Provide the [x, y] coordinate of the cell's center where the given text is located.  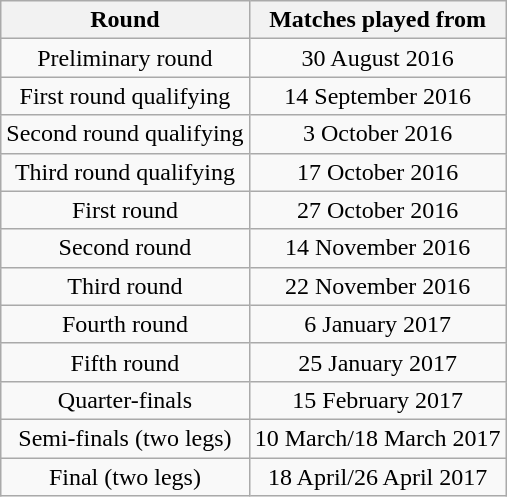
14 September 2016 [378, 96]
Preliminary round [125, 58]
15 February 2017 [378, 400]
First round [125, 210]
Third round [125, 286]
Matches played from [378, 20]
Second round [125, 248]
Quarter-finals [125, 400]
Third round qualifying [125, 172]
Final (two legs) [125, 477]
17 October 2016 [378, 172]
22 November 2016 [378, 286]
Round [125, 20]
Fifth round [125, 362]
30 August 2016 [378, 58]
6 January 2017 [378, 324]
27 October 2016 [378, 210]
14 November 2016 [378, 248]
18 April/26 April 2017 [378, 477]
3 October 2016 [378, 134]
Second round qualifying [125, 134]
10 March/18 March 2017 [378, 438]
Fourth round [125, 324]
25 January 2017 [378, 362]
First round qualifying [125, 96]
Semi-finals (two legs) [125, 438]
